Return the [X, Y] coordinate for the center point of the cell that contains the specified text.  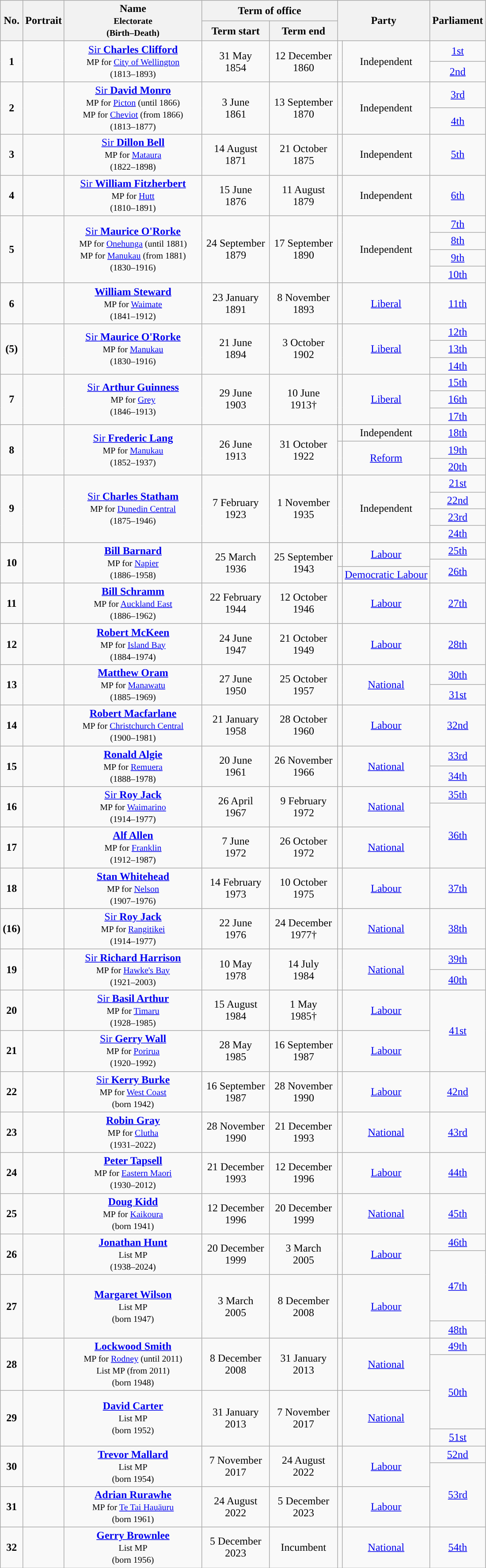
32nd [458, 725]
8 November1893 [304, 303]
Term of office [270, 11]
20th [458, 467]
Bill BarnardMP for Napier(1886–1958) [133, 563]
48th [458, 1329]
3 June1861 [236, 108]
22 February1944 [236, 603]
9 February1972 [304, 807]
28 [11, 1364]
10th [458, 274]
23 [11, 1132]
7th [458, 224]
Lockwood SmithMP for Rodney (until 2011)List MP (from 2011)(born 1948) [133, 1364]
13th [458, 349]
3 October1902 [304, 349]
25th [458, 551]
21 June1894 [236, 349]
52nd [458, 1454]
Sir Maurice O'RorkeMP for Onehunga (until 1881)MP for Manukau (from 1881)(1830–1916) [133, 249]
25 October1957 [304, 685]
David CarterList MP(born 1952) [133, 1418]
45th [458, 1214]
24 [11, 1173]
11 [11, 603]
Sir Charles StathamMP for Dunedin Central(1875–1946) [133, 509]
1 November1935 [304, 509]
26th [458, 571]
3 [11, 155]
19 [11, 970]
Robert McKeenMP for Island Bay(1884–1974) [133, 644]
Term end [304, 31]
28 October1960 [304, 725]
NameElectorate(Birth–Death) [133, 21]
7 February1923 [236, 509]
Stan WhiteheadMP for Nelson(1907–1976) [133, 888]
William StewardMP for Waimate(1841–1912) [133, 303]
Sir Frederic LangMP for Manukau(1852–1937) [133, 450]
20 [11, 1010]
21 October1875 [304, 155]
Margaret WilsonList MP(born 1947) [133, 1306]
17th [458, 416]
27th [458, 603]
50th [458, 1392]
24 September1879 [236, 249]
14th [458, 365]
Sir Roy JackMP for Waimarino(1914–1977) [133, 807]
8th [458, 241]
21 [11, 1051]
Gerry BrownleeList MP(born 1956) [133, 1548]
25 March1936 [236, 563]
14 [11, 725]
Reform [386, 458]
20 June1961 [236, 766]
9th [458, 258]
Alf AllenMP for Franklin(1912–1987) [133, 848]
26 April1967 [236, 807]
12th [458, 332]
(16) [11, 929]
21st [458, 483]
14 February1973 [236, 888]
43rd [458, 1132]
Incumbent [304, 1548]
38th [458, 929]
53rd [458, 1495]
23 January1891 [236, 303]
26 [11, 1254]
Sir William FitzherbertMP for Hutt(1810–1891) [133, 195]
3rd [458, 95]
1 [11, 61]
21 January1958 [236, 725]
26 November1966 [304, 766]
22nd [458, 500]
40th [458, 980]
16th [458, 400]
1 May1985† [304, 1010]
18 [11, 888]
28 May1985 [236, 1051]
29 June1903 [236, 400]
Bill SchrammMP for Auckland East(1886–1962) [133, 603]
5 [11, 249]
1st [458, 51]
6 [11, 303]
41st [458, 1031]
22 June1976 [236, 929]
Sir David MonroMP for Picton (until 1866)MP for Cheviot (from 1866)(1813–1877) [133, 108]
Doug KiddMP for Kaikoura(born 1941) [133, 1214]
15 August1984 [236, 1010]
14 July1984 [304, 970]
14 August1871 [236, 155]
34th [458, 776]
23rd [458, 517]
15th [458, 383]
24th [458, 534]
26 October1972 [304, 848]
15 June1876 [236, 195]
Sir Richard HarrisonMP for Hawke's Bay(1921–2003) [133, 970]
30 [11, 1466]
31 May1854 [236, 61]
Sir Roy JackMP for Rangitikei(1914–1977) [133, 929]
15 [11, 766]
4 [11, 195]
32 [11, 1548]
25 [11, 1214]
12 December1860 [304, 61]
16 [11, 807]
46th [458, 1242]
Matthew OramMP for Manawatu(1885–1969) [133, 685]
Term start [236, 31]
33rd [458, 756]
Robert MacfarlaneMP for Christchurch Central(1900–1981) [133, 725]
Sir Charles CliffordMP for City of Wellington(1813–1893) [133, 61]
42nd [458, 1092]
4th [458, 121]
Sir Maurice O'RorkeMP for Manukau(1830–1916) [133, 349]
Jonathan HuntList MP(1938–2024) [133, 1254]
19th [458, 450]
27 [11, 1306]
2 [11, 108]
39th [458, 959]
31st [458, 695]
21 October1949 [304, 644]
36th [458, 836]
13 [11, 685]
26 June1913 [236, 450]
Sir Basil ArthurMP for Timaru(1928–1985) [133, 1010]
31 October1922 [304, 450]
10 October1975 [304, 888]
18th [458, 433]
Sir Gerry WallMP for Porirua(1920–1992) [133, 1051]
Sir Arthur GuinnessMP for Grey(1846–1913) [133, 400]
No. [11, 21]
29 [11, 1418]
22 [11, 1092]
Party [383, 21]
28th [458, 644]
(5) [11, 349]
30th [458, 674]
10 June1913† [304, 400]
7 June1972 [236, 848]
Adrian RurawheMP for Te Tai Hauāuru(born 1961) [133, 1507]
47th [458, 1286]
17 September1890 [304, 249]
44th [458, 1173]
10 May1978 [236, 970]
12 October1946 [304, 603]
13 September1870 [304, 108]
2nd [458, 72]
49th [458, 1346]
37th [458, 888]
Sir Dillon BellMP for Mataura(1822–1898) [133, 155]
6th [458, 195]
Democratic Labour [386, 575]
9 [11, 509]
51st [458, 1437]
Trevor MallardList MP(born 1954) [133, 1466]
Portrait [44, 21]
54th [458, 1548]
7 [11, 400]
24 December1977† [304, 929]
Sir Kerry BurkeMP for West Coast(born 1942) [133, 1092]
8 [11, 450]
24 June1947 [236, 644]
Parliament [458, 21]
35th [458, 795]
17 [11, 848]
12 [11, 644]
Robin GrayMP for Clutha(1931–2022) [133, 1132]
10 [11, 563]
25 September1943 [304, 563]
Ronald AlgieMP for Remuera(1888–1978) [133, 766]
27 June1950 [236, 685]
5th [458, 155]
Peter TapsellMP for Eastern Maori(1930–2012) [133, 1173]
31 [11, 1507]
11th [458, 303]
11 August1879 [304, 195]
